Search for the cell housing the specified text and yield its (x, y) center coordinate. 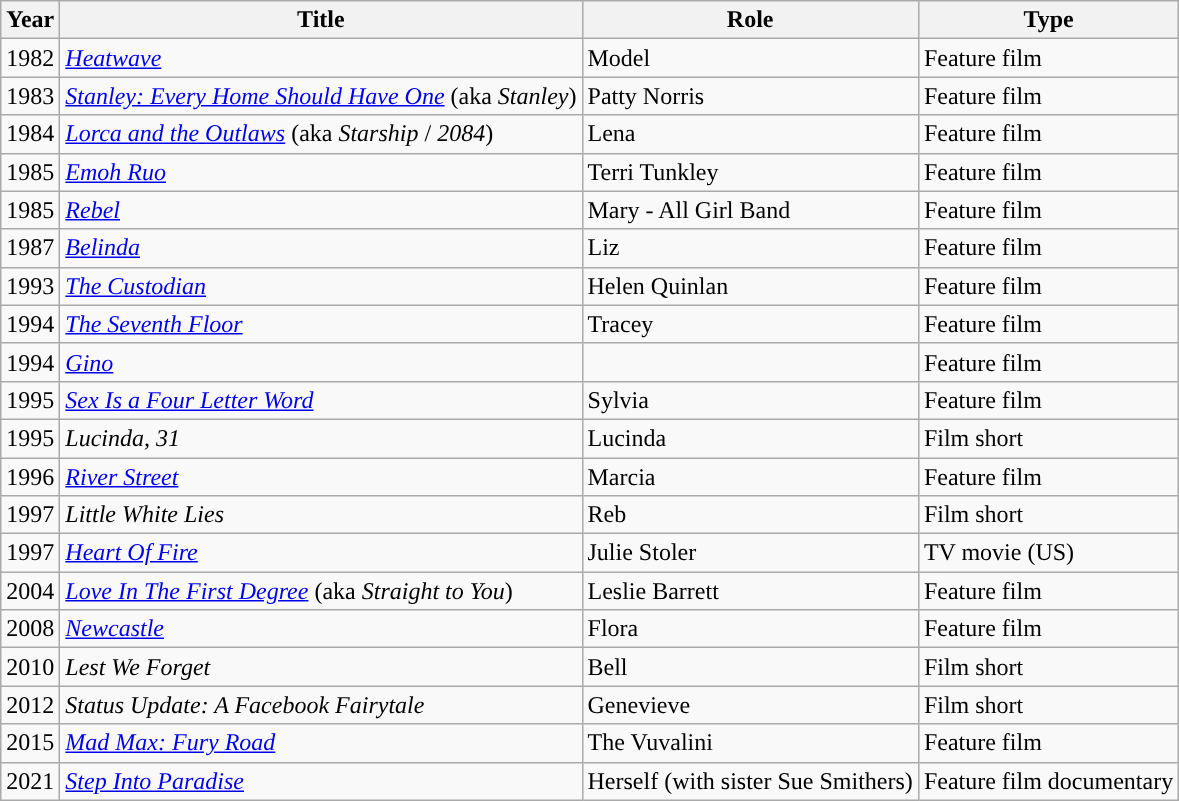
Newcastle (321, 629)
Sylvia (750, 400)
Step Into Paradise (321, 781)
Marcia (750, 477)
TV movie (US) (1048, 553)
The Seventh Floor (321, 324)
Terri Tunkley (750, 172)
Leslie Barrett (750, 591)
Julie Stoler (750, 553)
2010 (30, 667)
Model (750, 58)
Heatwave (321, 58)
Reb (750, 515)
Lorca and the Outlaws (aka Starship / 2084) (321, 134)
Sex Is a Four Letter Word (321, 400)
Bell (750, 667)
Little White Lies (321, 515)
1984 (30, 134)
1987 (30, 248)
Patty Norris (750, 96)
Belinda (321, 248)
1993 (30, 286)
1983 (30, 96)
Heart Of Fire (321, 553)
Gino (321, 362)
2021 (30, 781)
2015 (30, 743)
Stanley: Every Home Should Have One (aka Stanley) (321, 96)
Year (30, 20)
Type (1048, 20)
Genevieve (750, 705)
Flora (750, 629)
Love In The First Degree (aka Straight to You) (321, 591)
Emoh Ruo (321, 172)
Tracey (750, 324)
Lest We Forget (321, 667)
1996 (30, 477)
1982 (30, 58)
Liz (750, 248)
The Vuvalini (750, 743)
Status Update: A Facebook Fairytale (321, 705)
Helen Quinlan (750, 286)
Mary - All Girl Band (750, 210)
2008 (30, 629)
2012 (30, 705)
Title (321, 20)
Role (750, 20)
The Custodian (321, 286)
Herself (with sister Sue Smithers) (750, 781)
Rebel (321, 210)
2004 (30, 591)
Lena (750, 134)
Lucinda, 31 (321, 438)
Mad Max: Fury Road (321, 743)
Feature film documentary (1048, 781)
River Street (321, 477)
Lucinda (750, 438)
